Search for the cell housing the specified text and yield its (X, Y) center coordinate. 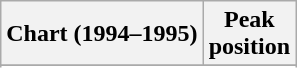
Chart (1994–1995) (102, 34)
Peakposition (249, 34)
